Determine the (X, Y) coordinate at the center of the cell enclosing the given text.  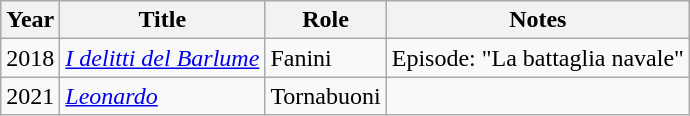
Notes (538, 20)
Episode: "La battaglia navale" (538, 58)
Role (326, 20)
2018 (30, 58)
Tornabuoni (326, 96)
Year (30, 20)
Fanini (326, 58)
I delitti del Barlume (162, 58)
2021 (30, 96)
Title (162, 20)
Leonardo (162, 96)
